Provide the (X, Y) coordinate of the cell's center where the given text is located.  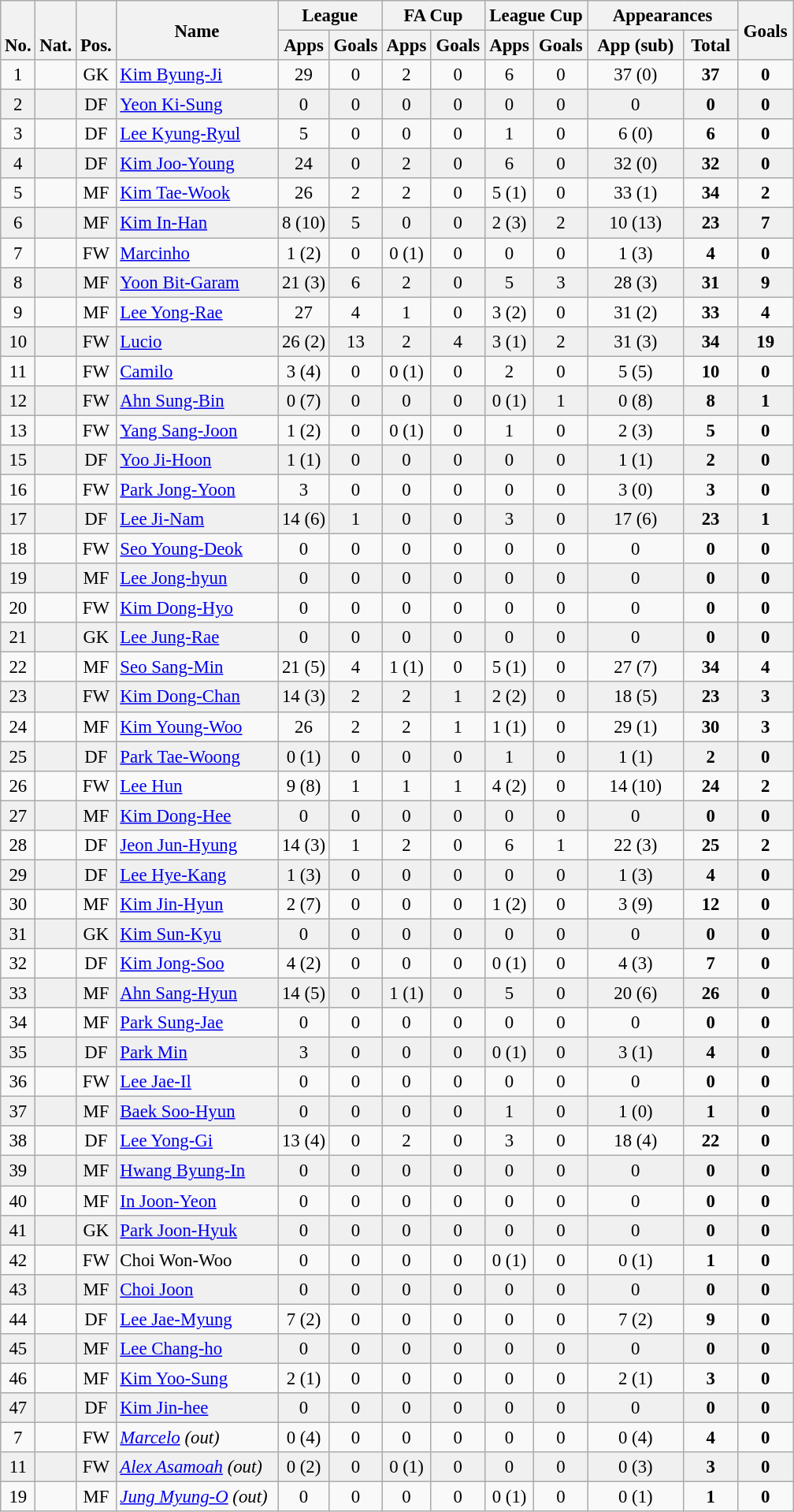
18 (4) (636, 1142)
29 (1) (636, 726)
Ahn Sung-Bin (197, 401)
15 (18, 460)
Lee Jung-Rae (197, 637)
17 (6) (636, 519)
Seo Young-Deok (197, 549)
Hwang Byung-In (197, 1171)
Kim Young-Woo (197, 726)
44 (18, 1319)
Lee Jae-Myung (197, 1319)
8 (10) (304, 223)
4 (3) (636, 964)
Marcinho (197, 253)
21 (3) (304, 282)
28 (18, 845)
Alex Asamoah (out) (197, 1467)
22 (3) (636, 845)
Park Sung-Jae (197, 1023)
0 (7) (304, 401)
20 (6) (636, 994)
Yeon Ki-Sung (197, 105)
Park Min (197, 1053)
1 (0) (636, 1112)
Kim Jong-Soo (197, 964)
Kim Tae-Wook (197, 193)
14 (5) (304, 994)
17 (18, 519)
26 (2) (304, 341)
In Joon-Yeon (197, 1201)
0 (3) (636, 1467)
Kim Sun-Kyu (197, 934)
46 (18, 1378)
45 (18, 1349)
Yoon Bit-Garam (197, 282)
FA Cup (433, 16)
39 (18, 1171)
32 (0) (636, 164)
31 (3) (636, 341)
31 (2) (636, 312)
League (330, 16)
Lee Ji-Nam (197, 519)
Choi Won-Woo (197, 1260)
10 (13) (636, 223)
5 (5) (636, 371)
3 (9) (636, 905)
Yoo Ji-Hoon (197, 460)
20 (18, 608)
3 (0) (636, 489)
Kim Jin-hee (197, 1408)
Pos. (96, 30)
2 (2) (509, 697)
Lee Yong-Rae (197, 312)
App (sub) (636, 46)
37 (0) (636, 75)
0 (2) (304, 1467)
Ahn Sang-Hyun (197, 994)
Choi Joon (197, 1289)
Park Jong-Yoon (197, 489)
18 (5) (636, 697)
Park Tae-Woong (197, 756)
Total (711, 46)
Lee Jong-hyun (197, 578)
42 (18, 1260)
16 (18, 489)
Kim In-Han (197, 223)
6 (0) (636, 134)
Kim Dong-Hee (197, 815)
Kim Byung-Ji (197, 75)
14 (6) (304, 519)
27 (7) (636, 667)
Kim Yoo-Sung (197, 1378)
2 (7) (304, 905)
13 (4) (304, 1142)
Name (197, 30)
Lee Hye-Kang (197, 875)
Lee Jae-Il (197, 1082)
Appearances (663, 16)
38 (18, 1142)
Seo Sang-Min (197, 667)
3 (2) (509, 312)
Jung Myung-O (out) (197, 1497)
41 (18, 1230)
21 (18, 637)
Jeon Jun-Hyung (197, 845)
Lee Yong-Gi (197, 1142)
Camilo (197, 371)
9 (8) (304, 786)
18 (18, 549)
Marcelo (out) (197, 1437)
36 (18, 1082)
Kim Joo-Young (197, 164)
Baek Soo-Hyun (197, 1112)
21 (5) (304, 667)
28 (3) (636, 282)
40 (18, 1201)
3 (4) (304, 371)
Park Joon-Hyuk (197, 1230)
Lee Hun (197, 786)
Kim Dong-Hyo (197, 608)
Nat. (56, 30)
League Cup (536, 16)
No. (18, 30)
Kim Jin-Hyun (197, 905)
33 (1) (636, 193)
Lee Chang-ho (197, 1349)
35 (18, 1053)
Yang Sang-Joon (197, 430)
43 (18, 1289)
47 (18, 1408)
14 (10) (636, 786)
Lucio (197, 341)
Lee Kyung-Ryul (197, 134)
0 (8) (636, 401)
Kim Dong-Chan (197, 697)
